Find where the given text appears and provide that cell's center as [x, y] coordinate. 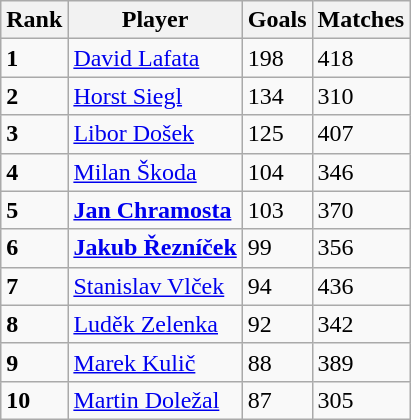
87 [277, 400]
310 [361, 96]
198 [277, 58]
Milan Škoda [155, 172]
7 [34, 286]
134 [277, 96]
356 [361, 248]
9 [34, 362]
Libor Došek [155, 134]
103 [277, 210]
305 [361, 400]
Horst Siegl [155, 96]
Jakub Řezníček [155, 248]
99 [277, 248]
389 [361, 362]
Stanislav Vlček [155, 286]
5 [34, 210]
4 [34, 172]
418 [361, 58]
342 [361, 324]
104 [277, 172]
370 [361, 210]
125 [277, 134]
94 [277, 286]
1 [34, 58]
Player [155, 20]
2 [34, 96]
6 [34, 248]
Matches [361, 20]
Luděk Zelenka [155, 324]
436 [361, 286]
8 [34, 324]
88 [277, 362]
10 [34, 400]
Rank [34, 20]
92 [277, 324]
Marek Kulič [155, 362]
David Lafata [155, 58]
407 [361, 134]
Jan Chramosta [155, 210]
346 [361, 172]
3 [34, 134]
Goals [277, 20]
Martin Doležal [155, 400]
